Capture the cell that displays the provided text and extract its (x, y) central coordinate. 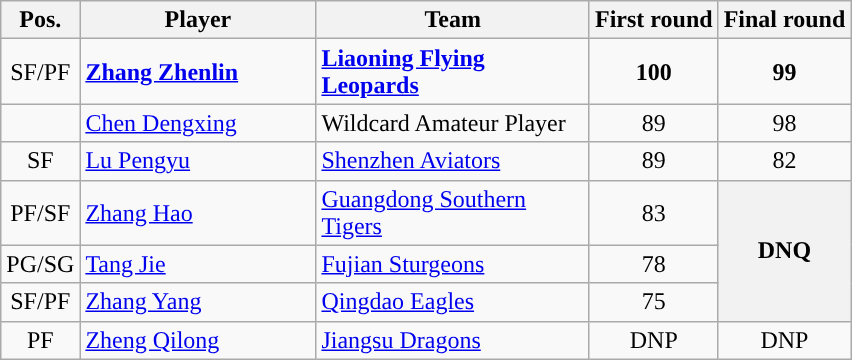
Lu Pengyu (198, 161)
Final round (784, 20)
First round (654, 20)
Team (453, 20)
75 (654, 302)
83 (654, 212)
Chen Dengxing (198, 123)
Jiangsu Dragons (453, 340)
Zhang Hao (198, 212)
Fujian Sturgeons (453, 264)
99 (784, 72)
Player (198, 20)
82 (784, 161)
PG/SG (40, 264)
Qingdao Eagles (453, 302)
98 (784, 123)
Zhang Yang (198, 302)
100 (654, 72)
PF (40, 340)
Zheng Qilong (198, 340)
SF (40, 161)
78 (654, 264)
Zhang Zhenlin (198, 72)
DNQ (784, 250)
Shenzhen Aviators (453, 161)
PF/SF (40, 212)
Wildcard Amateur Player (453, 123)
Tang Jie (198, 264)
Pos. (40, 20)
Liaoning Flying Leopards (453, 72)
Guangdong Southern Tigers (453, 212)
